Pinpoint the cell where the given text exists, returning its [x, y] midpoint coordinate. 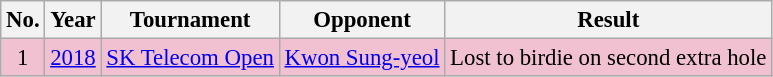
Opponent [362, 20]
Lost to birdie on second extra hole [608, 58]
1 [23, 58]
Result [608, 20]
No. [23, 20]
2018 [73, 58]
Tournament [190, 20]
SK Telecom Open [190, 58]
Kwon Sung-yeol [362, 58]
Year [73, 20]
